Return the (x, y) coordinate for the center point of the cell that contains the specified text.  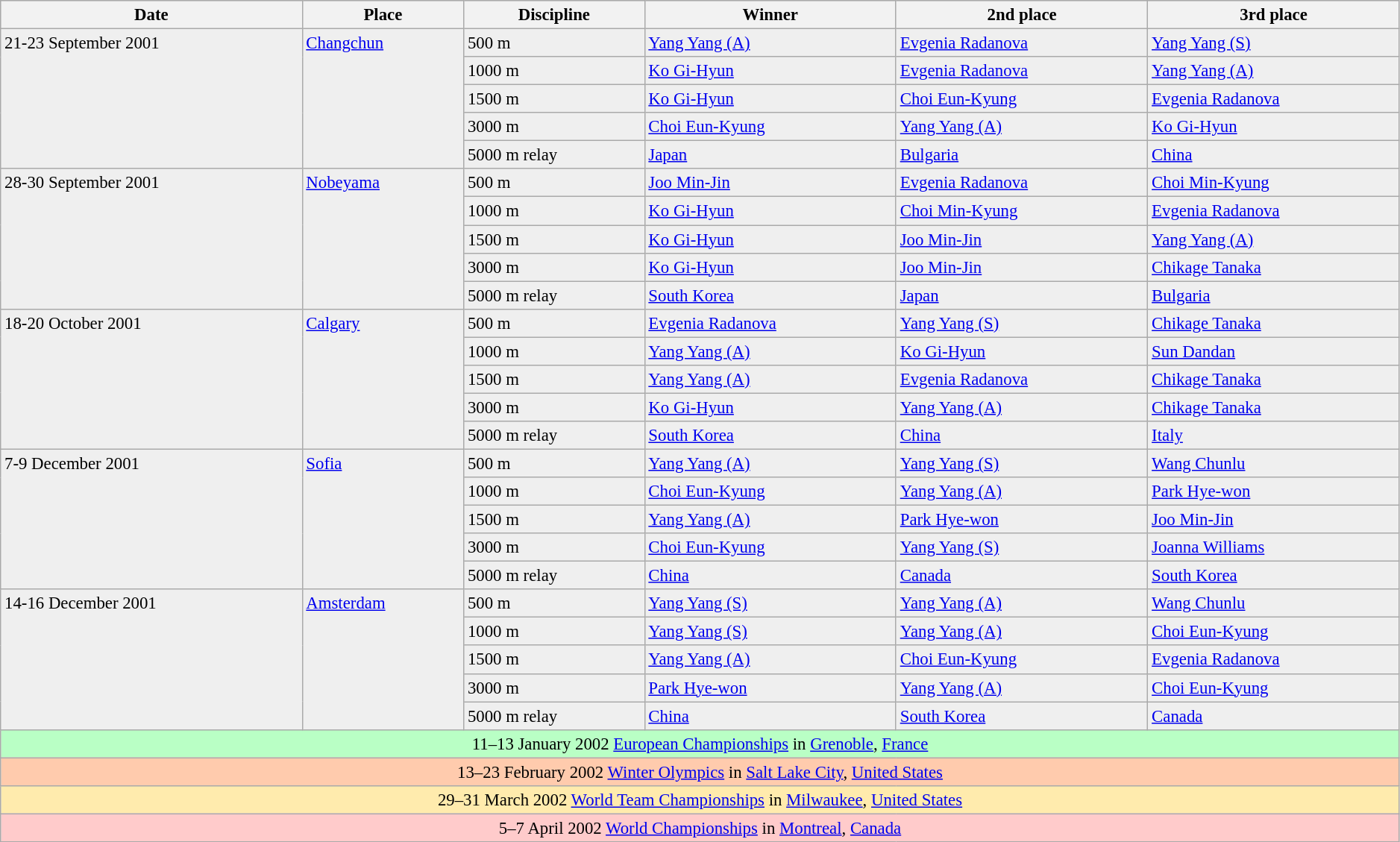
Amsterdam (383, 659)
13–23 February 2002 Winter Olympics in Salt Lake City, United States (700, 772)
5–7 April 2002 World Championships in Montreal, Canada (700, 828)
Nobeyama (383, 239)
11–13 January 2002 European Championships in Grenoble, France (700, 744)
Changchun (383, 98)
28-30 September 2001 (151, 239)
Calgary (383, 379)
29–31 March 2002 World Team Championships in Milwaukee, United States (700, 799)
21-23 September 2001 (151, 98)
Italy (1274, 436)
3rd place (1274, 15)
7-9 December 2001 (151, 519)
Sun Dandan (1274, 351)
Date (151, 15)
2nd place (1022, 15)
Sofia (383, 519)
Winner (770, 15)
18-20 October 2001 (151, 379)
Joanna Williams (1274, 547)
14-16 December 2001 (151, 659)
Place (383, 15)
Discipline (554, 15)
